Capture the cell that displays the provided text and extract its (x, y) central coordinate. 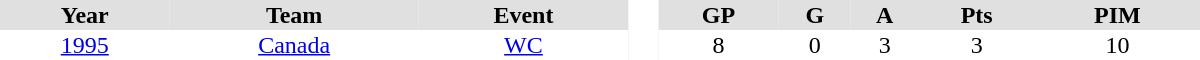
0 (815, 45)
GP (718, 15)
G (815, 15)
PIM (1118, 15)
Team (294, 15)
Pts (976, 15)
10 (1118, 45)
WC (524, 45)
Event (524, 15)
Year (85, 15)
Canada (294, 45)
8 (718, 45)
A (885, 15)
1995 (85, 45)
